Locate the cell with the specified text and output its [X, Y] center coordinate. 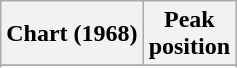
Chart (1968) [72, 34]
Peak position [189, 34]
